Locate the cell with the specified text and output its [x, y] center coordinate. 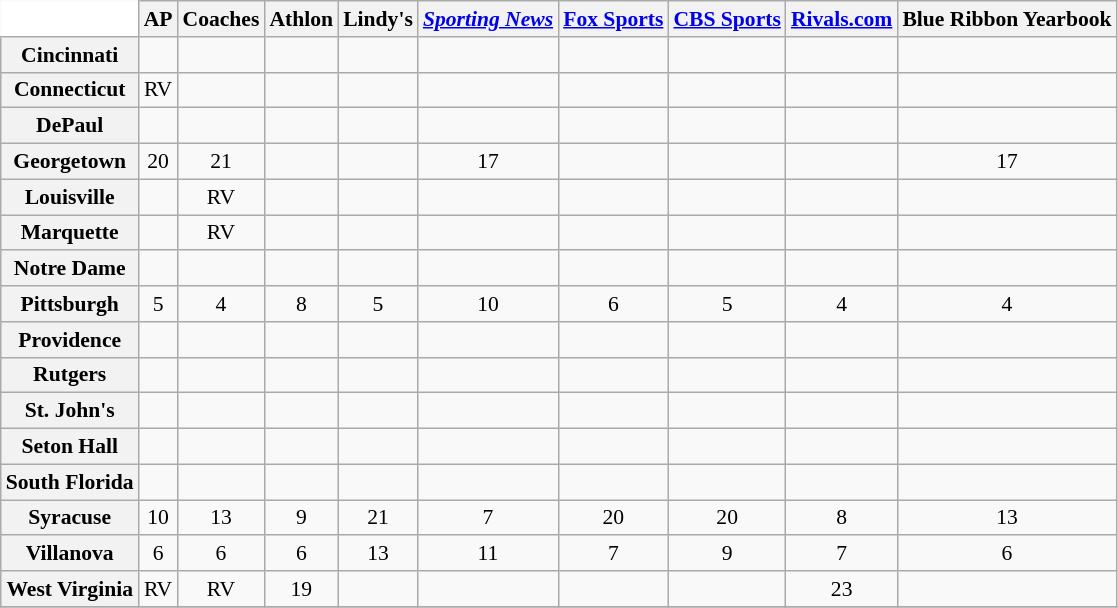
South Florida [70, 482]
Fox Sports [613, 19]
AP [158, 19]
Lindy's [378, 19]
Syracuse [70, 518]
Blue Ribbon Yearbook [1006, 19]
11 [488, 554]
Connecticut [70, 90]
CBS Sports [726, 19]
Rutgers [70, 375]
23 [842, 589]
Notre Dame [70, 269]
Georgetown [70, 162]
Providence [70, 340]
Cincinnati [70, 55]
Seton Hall [70, 447]
West Virginia [70, 589]
Marquette [70, 233]
Louisville [70, 197]
St. John's [70, 411]
Villanova [70, 554]
Athlon [301, 19]
Rivals.com [842, 19]
Pittsburgh [70, 304]
DePaul [70, 126]
Coaches [222, 19]
19 [301, 589]
Sporting News [488, 19]
